Locate the cell with the specified text and output its [X, Y] center coordinate. 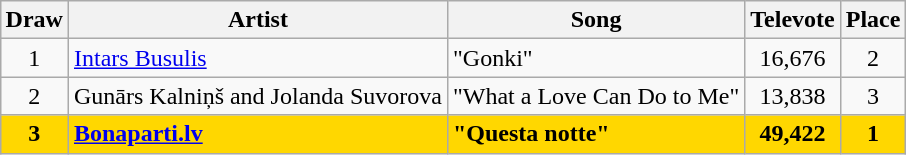
49,422 [792, 134]
Song [596, 20]
"Gonki" [596, 58]
Gunārs Kalniņš and Jolanda Suvorova [258, 96]
Bonaparti.lv [258, 134]
16,676 [792, 58]
Artist [258, 20]
Televote [792, 20]
Draw [34, 20]
"Questa notte" [596, 134]
Place [873, 20]
13,838 [792, 96]
"What a Love Can Do to Me" [596, 96]
Intars Busulis [258, 58]
